Search for the cell housing the specified text and yield its [X, Y] center coordinate. 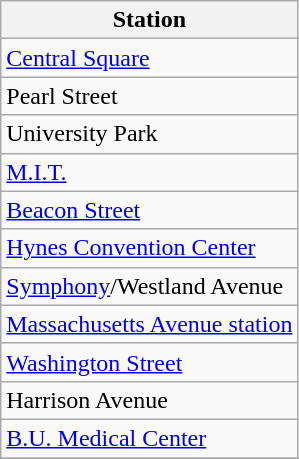
Station [150, 20]
Massachusetts Avenue station [150, 324]
University Park [150, 134]
Central Square [150, 58]
Pearl Street [150, 96]
Beacon Street [150, 210]
Washington Street [150, 362]
Harrison Avenue [150, 400]
B.U. Medical Center [150, 438]
Hynes Convention Center [150, 248]
M.I.T. [150, 172]
Symphony/Westland Avenue [150, 286]
